Locate the cell with the specified text and output its [X, Y] center coordinate. 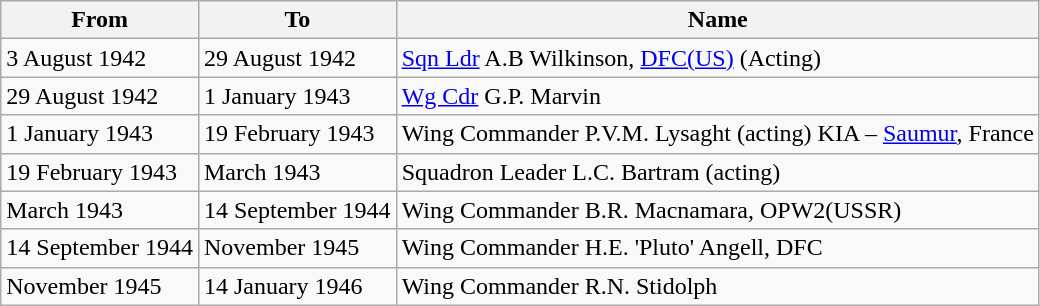
Squadron Leader L.C. Bartram (acting) [718, 172]
Name [718, 20]
Wg Cdr G.P. Marvin [718, 96]
Wing Commander B.R. Macnamara, OPW2(USSR) [718, 210]
14 January 1946 [297, 286]
Wing Commander R.N. Stidolph [718, 286]
From [100, 20]
3 August 1942 [100, 58]
Wing Commander H.E. 'Pluto' Angell, DFC [718, 248]
Sqn Ldr A.B Wilkinson, DFC(US) (Acting) [718, 58]
Wing Commander P.V.M. Lysaght (acting) KIA – Saumur, France [718, 134]
To [297, 20]
